Provide the (x, y) coordinate of the cell's center where the given text is located.  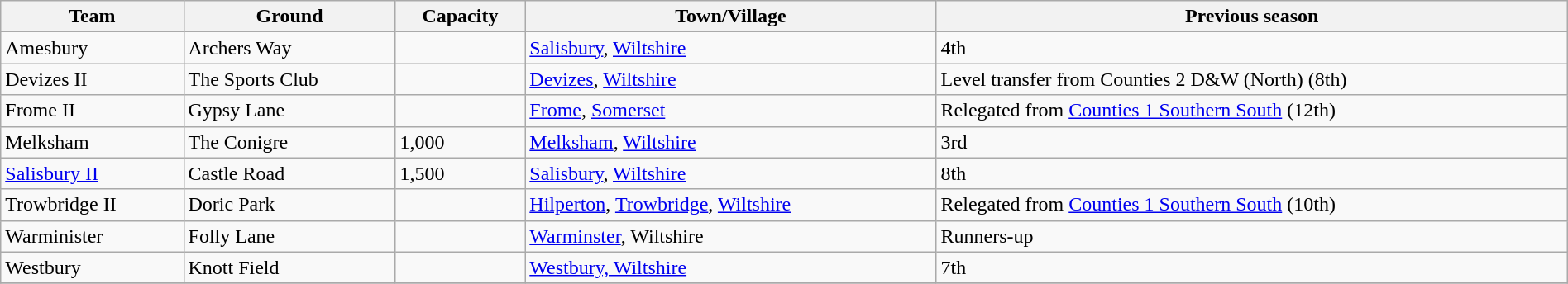
Ground (289, 17)
Archers Way (289, 48)
1,000 (460, 142)
Town/Village (731, 17)
Relegated from Counties 1 Southern South (12th) (1252, 111)
4th (1252, 48)
Devizes, Wiltshire (731, 79)
Castle Road (289, 173)
Team (93, 17)
Runners-up (1252, 236)
Level transfer from Counties 2 D&W (North) (8th) (1252, 79)
8th (1252, 173)
The Sports Club (289, 79)
Knott Field (289, 267)
Relegated from Counties 1 Southern South (10th) (1252, 205)
Salisbury II (93, 173)
Melksham (93, 142)
3rd (1252, 142)
Gypsy Lane (289, 111)
Folly Lane (289, 236)
Capacity (460, 17)
Westbury (93, 267)
Warminster, Wiltshire (731, 236)
Hilperton, Trowbridge, Wiltshire (731, 205)
Amesbury (93, 48)
Westbury, Wiltshire (731, 267)
Previous season (1252, 17)
Doric Park (289, 205)
Frome II (93, 111)
7th (1252, 267)
Trowbridge II (93, 205)
1,500 (460, 173)
Devizes II (93, 79)
The Conigre (289, 142)
Frome, Somerset (731, 111)
Warminister (93, 236)
Melksham, Wiltshire (731, 142)
